Determine the (X, Y) coordinate at the center of the cell enclosing the given text.  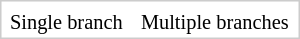
Multiple branches (215, 23)
Single branch (66, 23)
